Capture the cell that displays the provided text and extract its [x, y] central coordinate. 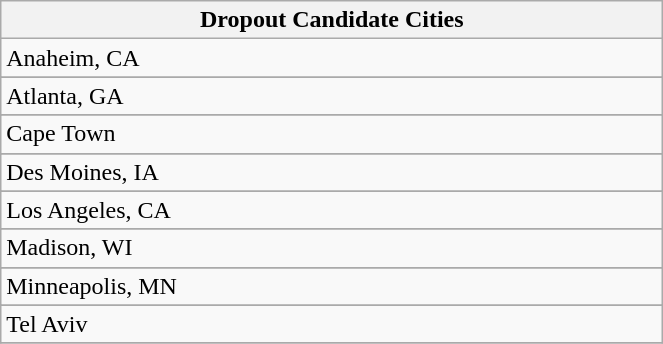
Cape Town [332, 134]
Tel Aviv [332, 324]
Atlanta, GA [332, 96]
Madison, WI [332, 248]
Dropout Candidate Cities [332, 20]
Minneapolis, MN [332, 286]
Des Moines, IA [332, 172]
Anaheim, CA [332, 58]
Los Angeles, CA [332, 210]
